From the cell containing the given text, extract its center point as (X, Y) coordinate. 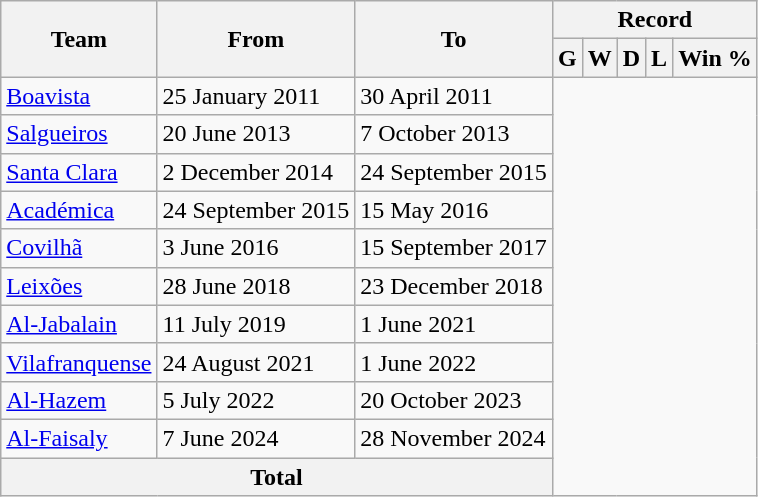
5 July 2022 (256, 400)
7 June 2024 (256, 438)
To (454, 39)
Covilhã (79, 248)
Leixões (79, 286)
From (256, 39)
Al-Faisaly (79, 438)
Salgueiros (79, 134)
Al-Hazem (79, 400)
L (660, 58)
20 October 2023 (454, 400)
Win % (716, 58)
15 May 2016 (454, 210)
28 November 2024 (454, 438)
Team (79, 39)
15 September 2017 (454, 248)
25 January 2011 (256, 96)
Santa Clara (79, 172)
30 April 2011 (454, 96)
D (631, 58)
Vilafranquense (79, 362)
24 August 2021 (256, 362)
Boavista (79, 96)
1 June 2022 (454, 362)
7 October 2013 (454, 134)
2 December 2014 (256, 172)
23 December 2018 (454, 286)
11 July 2019 (256, 324)
3 June 2016 (256, 248)
1 June 2021 (454, 324)
20 June 2013 (256, 134)
Académica (79, 210)
28 June 2018 (256, 286)
W (600, 58)
Al-Jabalain (79, 324)
Record (654, 20)
G (567, 58)
Total (277, 477)
